Output the [x, y] coordinate of the center of the cell containing the given text.  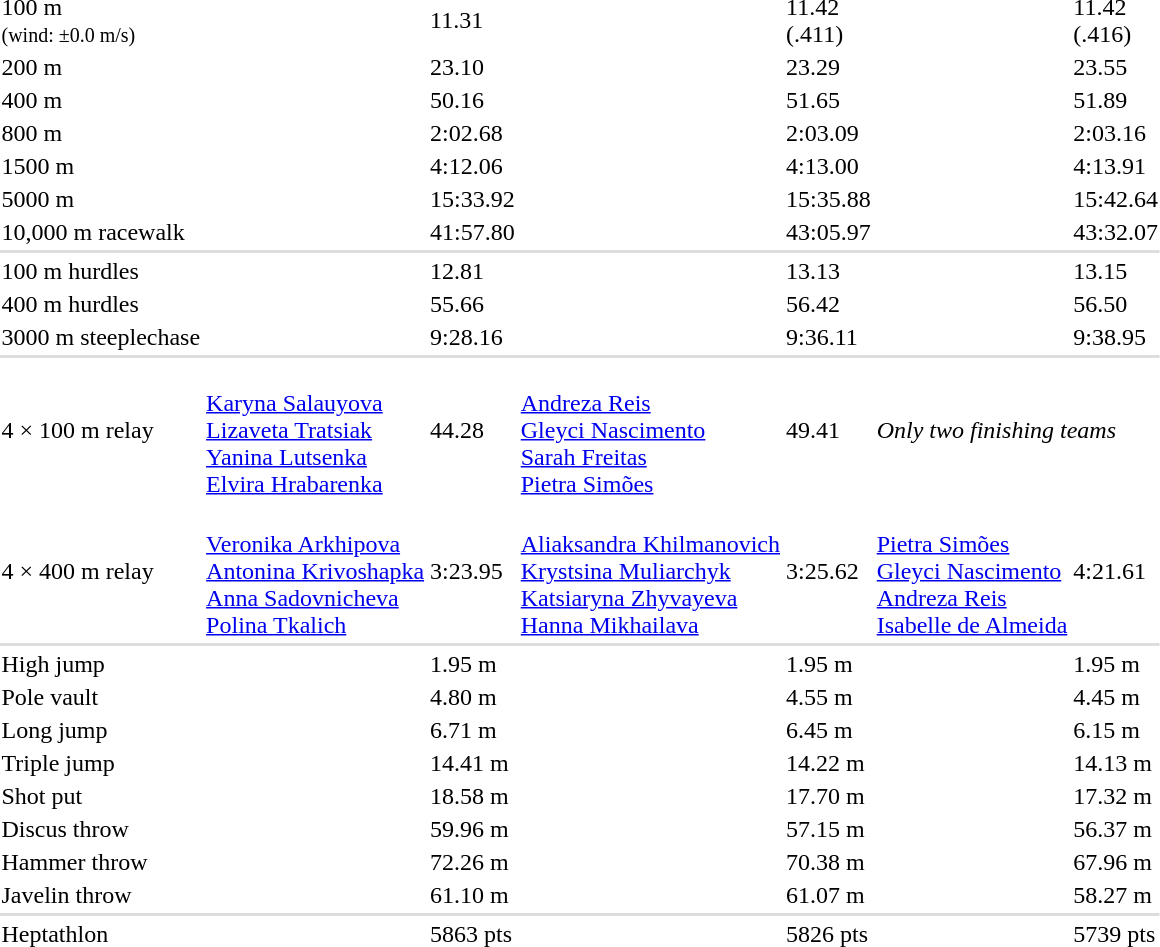
15:35.88 [829, 199]
4:12.06 [473, 166]
61.07 m [829, 895]
400 m [101, 100]
Andreza ReisGleyci NascimentoSarah FreitasPietra Simões [650, 430]
2:02.68 [473, 133]
43:05.97 [829, 232]
43:32.07 [1116, 232]
Hammer throw [101, 862]
Pole vault [101, 697]
6.71 m [473, 730]
1500 m [101, 166]
51.65 [829, 100]
800 m [101, 133]
2:03.16 [1116, 133]
200 m [101, 67]
23.10 [473, 67]
23.55 [1116, 67]
61.10 m [473, 895]
15:42.64 [1116, 199]
4:21.61 [1116, 571]
70.38 m [829, 862]
13.13 [829, 271]
Pietra SimõesGleyci NascimentoAndreza ReisIsabelle de Almeida [972, 571]
100 m hurdles [101, 271]
Only two finishing teams [1017, 430]
44.28 [473, 430]
4.80 m [473, 697]
3:25.62 [829, 571]
Discus throw [101, 829]
17.32 m [1116, 796]
3000 m steeplechase [101, 337]
6.45 m [829, 730]
10,000 m racewalk [101, 232]
4 × 400 m relay [101, 571]
55.66 [473, 304]
4:13.91 [1116, 166]
41:57.80 [473, 232]
Triple jump [101, 763]
15:33.92 [473, 199]
59.96 m [473, 829]
2:03.09 [829, 133]
56.50 [1116, 304]
58.27 m [1116, 895]
17.70 m [829, 796]
Veronika ArkhipovaAntonina KrivoshapkaAnna SadovnichevaPolina Tkalich [316, 571]
9:36.11 [829, 337]
72.26 m [473, 862]
Karyna SalauyovaLizaveta TratsiakYanina LutsenkaElvira Hrabarenka [316, 430]
18.58 m [473, 796]
14.13 m [1116, 763]
Javelin throw [101, 895]
9:38.95 [1116, 337]
5000 m [101, 199]
23.29 [829, 67]
4.45 m [1116, 697]
9:28.16 [473, 337]
56.42 [829, 304]
3:23.95 [473, 571]
Aliaksandra KhilmanovichKrystsina MuliarchykKatsiaryna ZhyvayevaHanna Mikhailava [650, 571]
High jump [101, 664]
14.22 m [829, 763]
Long jump [101, 730]
56.37 m [1116, 829]
13.15 [1116, 271]
4.55 m [829, 697]
14.41 m [473, 763]
400 m hurdles [101, 304]
49.41 [829, 430]
4 × 100 m relay [101, 430]
6.15 m [1116, 730]
12.81 [473, 271]
4:13.00 [829, 166]
Shot put [101, 796]
57.15 m [829, 829]
50.16 [473, 100]
67.96 m [1116, 862]
51.89 [1116, 100]
